Return the (x, y) coordinate for the center point of the cell that contains the specified text.  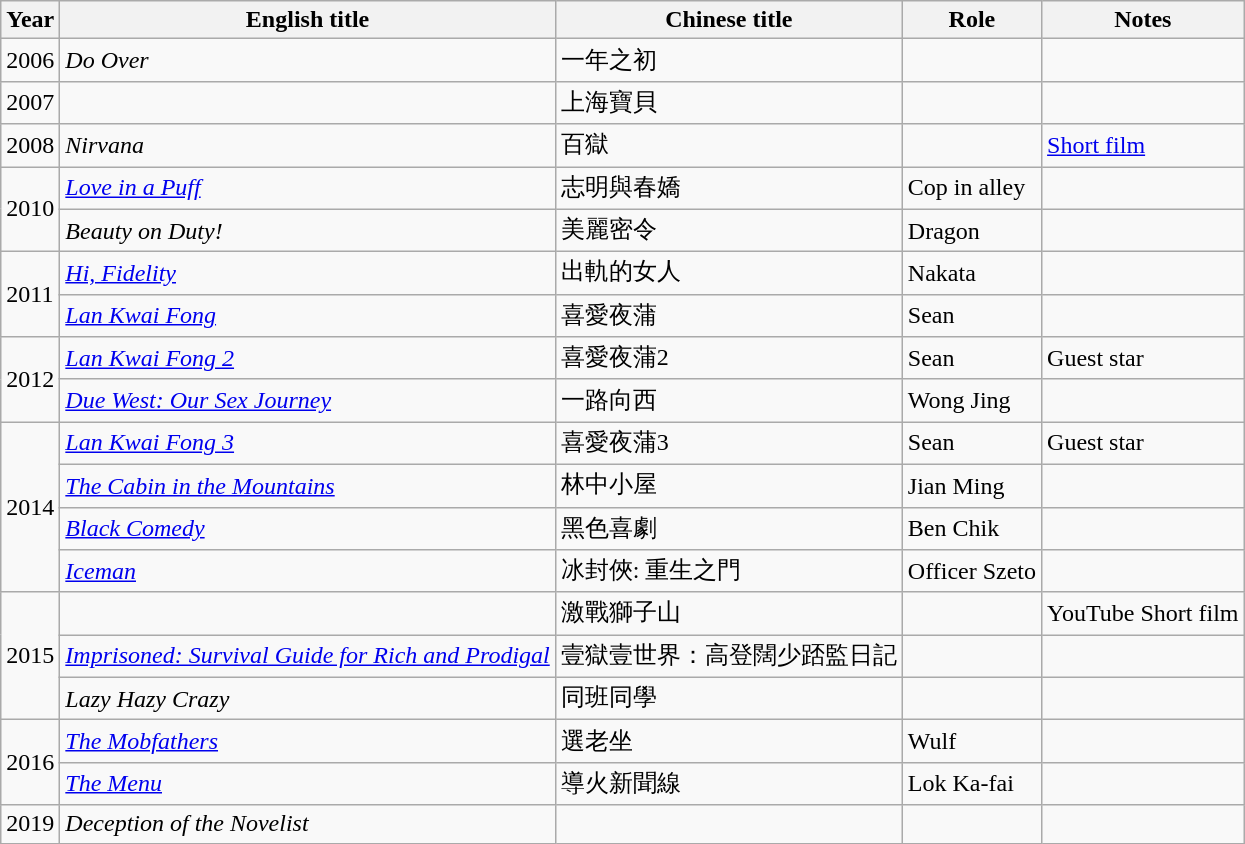
Lok Ka-fai (972, 784)
Dragon (972, 230)
2011 (30, 294)
2014 (30, 507)
上海寶貝 (728, 102)
2015 (30, 656)
2019 (30, 824)
Lazy Hazy Crazy (308, 698)
林中小屋 (728, 486)
Lan Kwai Fong 3 (308, 444)
2016 (30, 762)
一年之初 (728, 60)
Love in a Puff (308, 188)
Nakata (972, 274)
Beauty on Duty! (308, 230)
Year (30, 20)
Ben Chik (972, 528)
Jian Ming (972, 486)
Notes (1143, 20)
冰封俠: 重生之門 (728, 572)
English title (308, 20)
2010 (30, 208)
Short film (1143, 146)
Chinese title (728, 20)
Iceman (308, 572)
Wong Jing (972, 400)
美麗密令 (728, 230)
Lan Kwai Fong (308, 316)
選老坐 (728, 742)
YouTube Short film (1143, 614)
Imprisoned: Survival Guide for Rich and Prodigal (308, 656)
Due West: Our Sex Journey (308, 400)
黑色喜劇 (728, 528)
2006 (30, 60)
The Mobfathers (308, 742)
Officer Szeto (972, 572)
喜愛夜蒲 (728, 316)
The Cabin in the Mountains (308, 486)
一路向西 (728, 400)
Do Over (308, 60)
Black Comedy (308, 528)
志明與春嬌 (728, 188)
Cop in alley (972, 188)
2007 (30, 102)
百獄 (728, 146)
Nirvana (308, 146)
喜愛夜蒲2 (728, 358)
同班同學 (728, 698)
喜愛夜蒲3 (728, 444)
Lan Kwai Fong 2 (308, 358)
出軌的女人 (728, 274)
2012 (30, 380)
The Menu (308, 784)
2008 (30, 146)
Role (972, 20)
Deception of the Novelist (308, 824)
壹獄壹世界：高登闊少踎監日記 (728, 656)
Hi, Fidelity (308, 274)
激戰獅子山 (728, 614)
導火新聞線 (728, 784)
Wulf (972, 742)
